From the cell containing the given text, extract its center point as [x, y] coordinate. 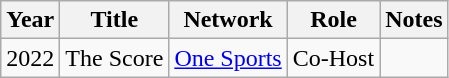
The Score [114, 58]
Network [228, 20]
Year [30, 20]
Title [114, 20]
Co-Host [333, 58]
Role [333, 20]
One Sports [228, 58]
2022 [30, 58]
Notes [414, 20]
